From the cell containing the given text, extract its center point as [x, y] coordinate. 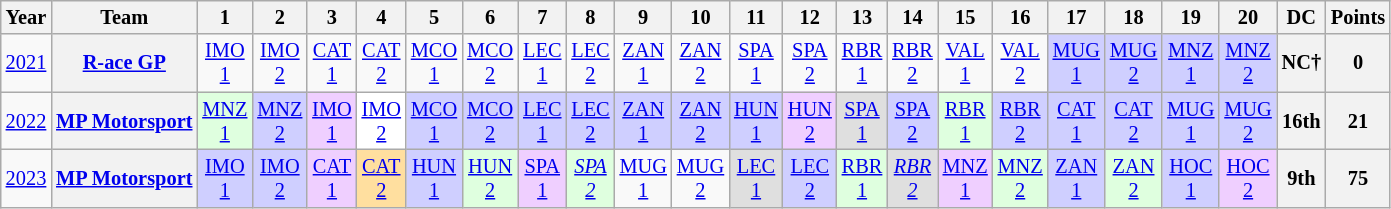
Year [26, 17]
15 [966, 17]
1 [224, 17]
DC [1302, 17]
7 [542, 17]
VAL1 [966, 63]
2021 [26, 63]
12 [810, 17]
2 [280, 17]
R-ace GP [124, 63]
10 [700, 17]
19 [1190, 17]
20 [1248, 17]
75 [1358, 178]
4 [382, 17]
HOC2 [1248, 178]
16th [1302, 121]
21 [1358, 121]
HOC1 [1190, 178]
2022 [26, 121]
18 [1134, 17]
16 [1020, 17]
8 [590, 17]
2023 [26, 178]
0 [1358, 63]
13 [862, 17]
9th [1302, 178]
NC† [1302, 63]
Points [1358, 17]
14 [912, 17]
5 [434, 17]
9 [644, 17]
VAL2 [1020, 63]
6 [490, 17]
3 [332, 17]
17 [1076, 17]
11 [756, 17]
Team [124, 17]
